Scan for the cell matching the given text and deliver its (x, y) coordinate at center. 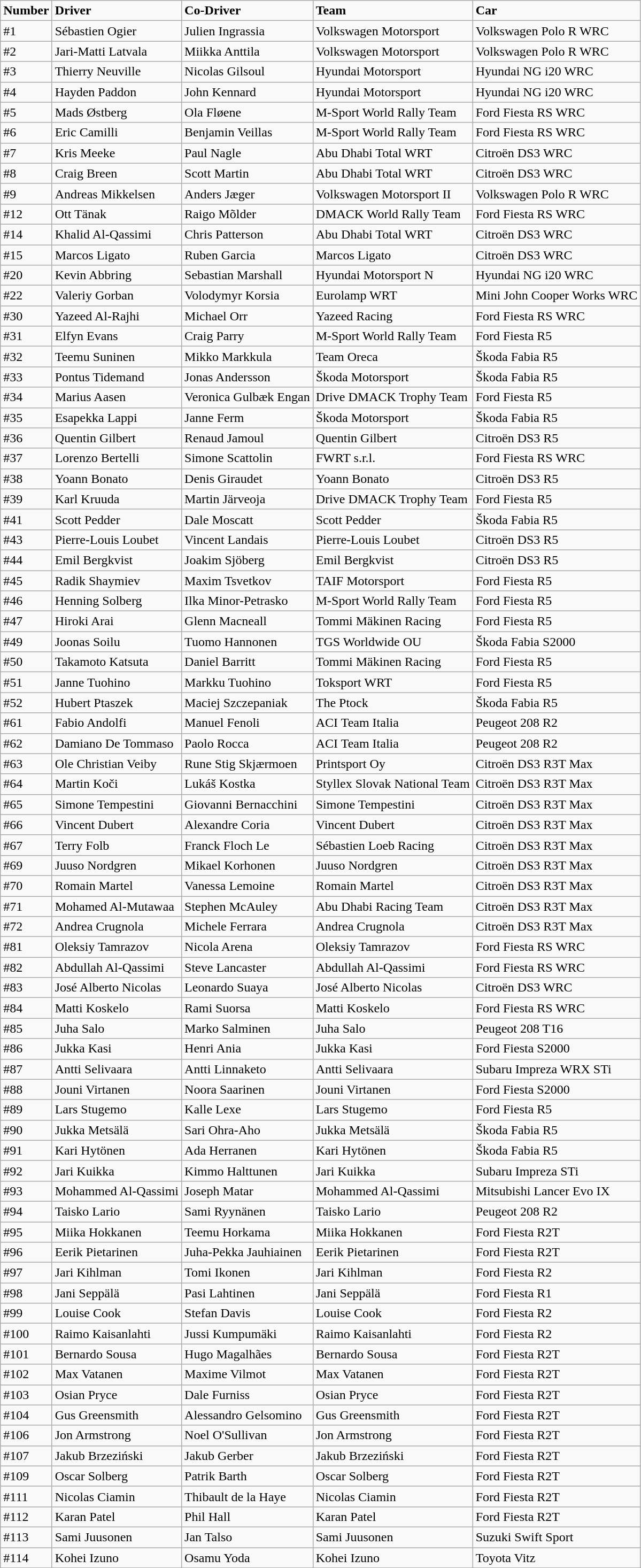
Chris Patterson (248, 234)
Kimmo Halttunen (248, 1171)
Jan Talso (248, 1537)
#14 (26, 234)
Noora Saarinen (248, 1089)
#93 (26, 1191)
Janne Ferm (248, 418)
#44 (26, 560)
#3 (26, 72)
TGS Worldwide OU (392, 642)
#46 (26, 601)
Sari Ohra-Aho (248, 1130)
#107 (26, 1456)
Kevin Abbring (117, 275)
Tuomo Hannonen (248, 642)
Valeriy Gorban (117, 296)
#65 (26, 804)
Michael Orr (248, 316)
DMACK World Rally Team (392, 214)
#64 (26, 784)
Printsport Oy (392, 764)
Jussi Kumpumäki (248, 1334)
#35 (26, 418)
Vincent Landais (248, 540)
#43 (26, 540)
#92 (26, 1171)
Teemu Horkama (248, 1232)
#103 (26, 1395)
Hubert Ptaszek (117, 703)
Anders Jæger (248, 194)
Terry Folb (117, 845)
Mikael Korhonen (248, 865)
Teemu Suninen (117, 357)
#8 (26, 173)
Maxim Tsvetkov (248, 580)
Mads Østberg (117, 112)
#91 (26, 1150)
#22 (26, 296)
#104 (26, 1415)
#6 (26, 133)
Mohamed Al-Mutawaa (117, 906)
#41 (26, 519)
Subaru Impreza WRX STi (557, 1069)
#20 (26, 275)
Osamu Yoda (248, 1558)
#15 (26, 255)
#101 (26, 1354)
Thierry Neuville (117, 72)
Abu Dhabi Racing Team (392, 906)
Maxime Vilmot (248, 1374)
Ruben Garcia (248, 255)
Benjamin Veillas (248, 133)
Jonas Andersson (248, 377)
#72 (26, 927)
Jari-Matti Latvala (117, 51)
Markku Tuohino (248, 682)
#9 (26, 194)
Rami Suorsa (248, 1008)
Steve Lancaster (248, 967)
Team Oreca (392, 357)
Eric Camilli (117, 133)
#109 (26, 1476)
Stefan Davis (248, 1313)
Ole Christian Veiby (117, 764)
Hiroki Arai (117, 621)
#106 (26, 1435)
Eurolamp WRT (392, 296)
Nicola Arena (248, 947)
Driver (117, 11)
#39 (26, 499)
Maciej Szczepaniak (248, 703)
Nicolas Gilsoul (248, 72)
Hayden Paddon (117, 92)
#61 (26, 723)
Ott Tänak (117, 214)
Esapekka Lappi (117, 418)
Veronica Gulbæk Engan (248, 397)
Toksport WRT (392, 682)
TAIF Motorsport (392, 580)
#99 (26, 1313)
Ilka Minor-Petrasko (248, 601)
Suzuki Swift Sport (557, 1537)
Noel O'Sullivan (248, 1435)
Škoda Fabia S2000 (557, 642)
Leonardo Suaya (248, 988)
Martin Koči (117, 784)
#81 (26, 947)
#88 (26, 1089)
Number (26, 11)
Michele Ferrara (248, 927)
Toyota Vitz (557, 1558)
Sami Ryynänen (248, 1211)
Sébastien Loeb Racing (392, 845)
#5 (26, 112)
Lukáš Kostka (248, 784)
#96 (26, 1252)
Mitsubishi Lancer Evo IX (557, 1191)
Craig Breen (117, 173)
#66 (26, 825)
Sébastien Ogier (117, 31)
Lorenzo Bertelli (117, 458)
Janne Tuohino (117, 682)
#97 (26, 1273)
Ola Fløene (248, 112)
Kris Meeke (117, 153)
Co-Driver (248, 11)
Elfyn Evans (117, 336)
Tomi Ikonen (248, 1273)
Dale Moscatt (248, 519)
Marius Aasen (117, 397)
#86 (26, 1049)
Yazeed Racing (392, 316)
#34 (26, 397)
#114 (26, 1558)
#52 (26, 703)
#102 (26, 1374)
Julien Ingrassia (248, 31)
#4 (26, 92)
Takamoto Katsuta (117, 662)
#112 (26, 1517)
Andreas Mikkelsen (117, 194)
Mikko Markkula (248, 357)
Glenn Macneall (248, 621)
Subaru Impreza STi (557, 1171)
#94 (26, 1211)
#62 (26, 743)
Ford Fiesta R1 (557, 1293)
#100 (26, 1334)
#36 (26, 438)
#38 (26, 479)
Martin Järveoja (248, 499)
Antti Linnaketo (248, 1069)
Damiano De Tommaso (117, 743)
Denis Giraudet (248, 479)
#32 (26, 357)
Patrik Barth (248, 1476)
Rune Stig Skjærmoen (248, 764)
John Kennard (248, 92)
Jakub Gerber (248, 1456)
Peugeot 208 T16 (557, 1028)
Hugo Magalhães (248, 1354)
Alexandre Coria (248, 825)
#113 (26, 1537)
#82 (26, 967)
Yazeed Al-Rajhi (117, 316)
#89 (26, 1110)
Pontus Tidemand (117, 377)
Khalid Al-Qassimi (117, 234)
Henri Ania (248, 1049)
#51 (26, 682)
Giovanni Bernacchini (248, 804)
Marko Salminen (248, 1028)
Craig Parry (248, 336)
#2 (26, 51)
#7 (26, 153)
#12 (26, 214)
#84 (26, 1008)
Volodymyr Korsia (248, 296)
#49 (26, 642)
Joonas Soilu (117, 642)
#37 (26, 458)
FWRT s.r.l. (392, 458)
Joseph Matar (248, 1191)
#47 (26, 621)
Thibault de la Haye (248, 1496)
#50 (26, 662)
Sebastian Marshall (248, 275)
Dale Furniss (248, 1395)
#98 (26, 1293)
The Ptock (392, 703)
Phil Hall (248, 1517)
Franck Floch Le (248, 845)
Joakim Sjöberg (248, 560)
#90 (26, 1130)
#33 (26, 377)
Juha-Pekka Jauhiainen (248, 1252)
#71 (26, 906)
Raigo Mõlder (248, 214)
Daniel Barritt (248, 662)
Fabio Andolfi (117, 723)
#45 (26, 580)
#85 (26, 1028)
#95 (26, 1232)
#31 (26, 336)
Kalle Lexe (248, 1110)
Henning Solberg (117, 601)
#69 (26, 865)
Radik Shaymiev (117, 580)
Scott Martin (248, 173)
#63 (26, 764)
Mini John Cooper Works WRC (557, 296)
Miikka Anttila (248, 51)
Ada Herranen (248, 1150)
Vanessa Lemoine (248, 886)
#30 (26, 316)
Simone Scattolin (248, 458)
#1 (26, 31)
Paolo Rocca (248, 743)
Renaud Jamoul (248, 438)
Hyundai Motorsport N (392, 275)
Volkswagen Motorsport II (392, 194)
Team (392, 11)
Car (557, 11)
Paul Nagle (248, 153)
Alessandro Gelsomino (248, 1415)
#70 (26, 886)
Pasi Lahtinen (248, 1293)
Stephen McAuley (248, 906)
#87 (26, 1069)
Manuel Fenoli (248, 723)
#83 (26, 988)
#67 (26, 845)
Styllex Slovak National Team (392, 784)
#111 (26, 1496)
Karl Kruuda (117, 499)
